Output the [x, y] coordinate of the center of the cell containing the given text.  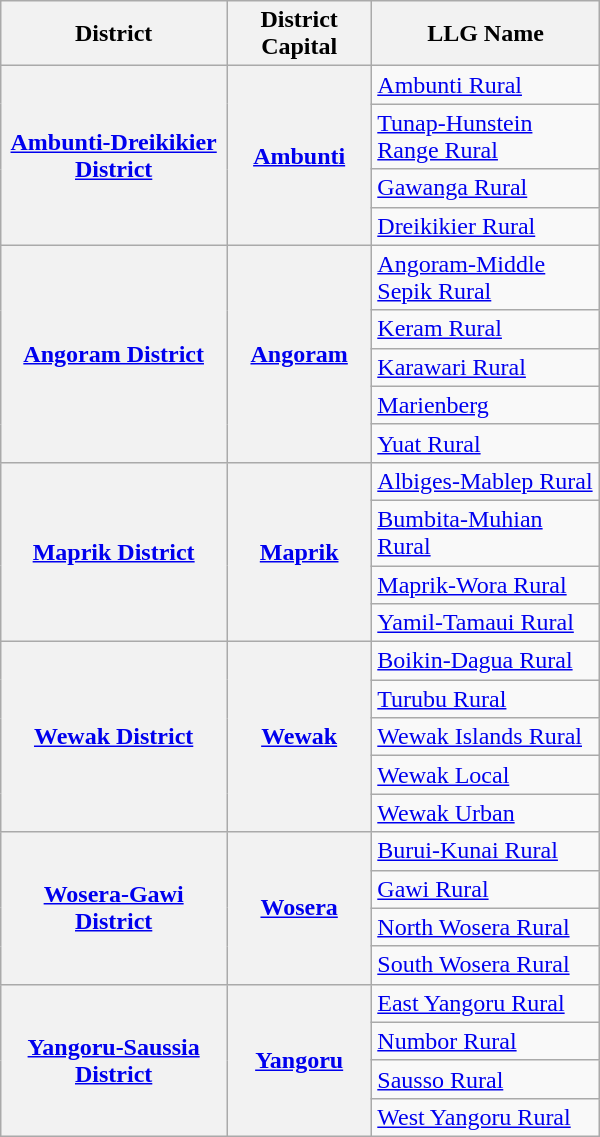
Wewak Urban [486, 813]
South Wosera Rural [486, 965]
Karawari Rural [486, 367]
Gawi Rural [486, 889]
Maprik District [114, 552]
Yuat Rural [486, 443]
East Yangoru Rural [486, 1003]
Albiges-Mablep Rural [486, 481]
Ambunti Rural [486, 85]
Angoram [300, 354]
Boikin-Dagua Rural [486, 661]
District [114, 34]
Wewak District [114, 737]
Wewak Local [486, 775]
Ambunti-Dreikikier District [114, 156]
Wewak Islands Rural [486, 737]
Ambunti [300, 156]
Maprik-Wora Rural [486, 585]
West Yangoru Rural [486, 1117]
North Wosera Rural [486, 927]
Wosera-Gawi District [114, 908]
LLG Name [486, 34]
Dreikikier Rural [486, 226]
Wewak [300, 737]
Bumbita-Muhian Rural [486, 532]
Angoram-Middle Sepik Rural [486, 278]
Numbor Rural [486, 1041]
Marienberg [486, 405]
Gawanga Rural [486, 188]
District Capital [300, 34]
Burui-Kunai Rural [486, 851]
Angoram District [114, 354]
Keram Rural [486, 329]
Turubu Rural [486, 699]
Wosera [300, 908]
Yamil-Tamaui Rural [486, 623]
Maprik [300, 552]
Tunap-Hunstein Range Rural [486, 136]
Sausso Rural [486, 1079]
Yangoru [300, 1060]
Yangoru-Saussia District [114, 1060]
